Return the [X, Y] coordinate for the center point of the cell that contains the specified text.  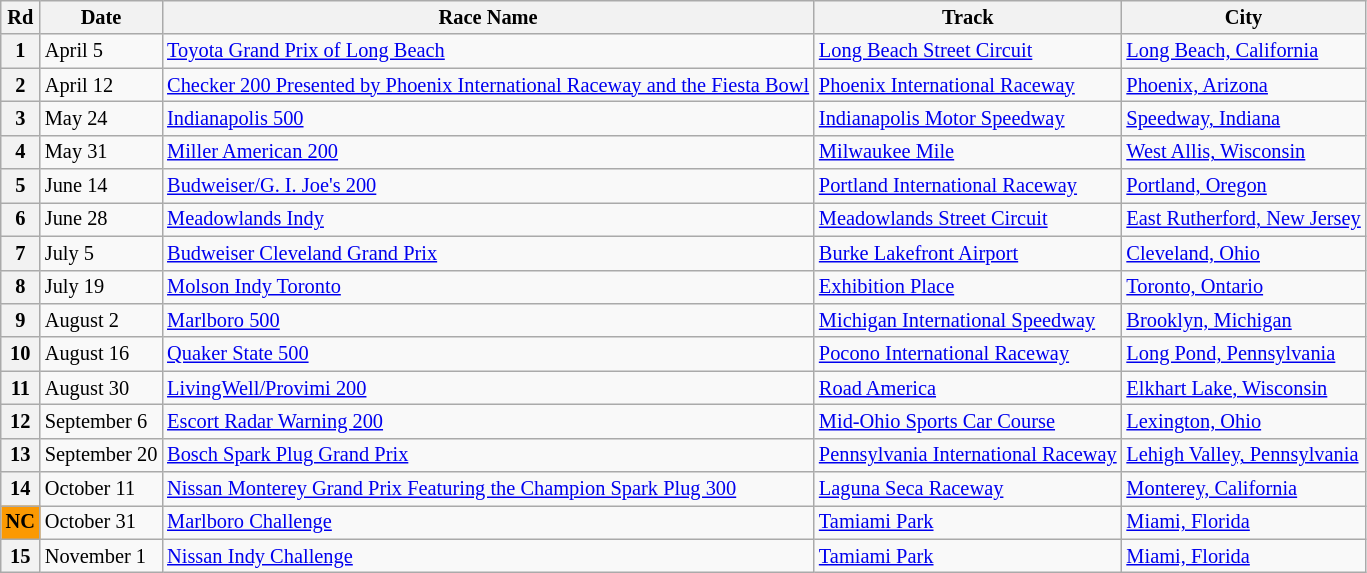
May 24 [101, 118]
4 [20, 152]
Phoenix International Raceway [968, 85]
April 12 [101, 85]
Speedway, Indiana [1244, 118]
5 [20, 186]
East Rutherford, New Jersey [1244, 219]
Brooklyn, Michigan [1244, 320]
Race Name [488, 17]
15 [20, 556]
November 1 [101, 556]
6 [20, 219]
Marlboro Challenge [488, 522]
Quaker State 500 [488, 354]
10 [20, 354]
Toronto, Ontario [1244, 287]
1 [20, 51]
Toyota Grand Prix of Long Beach [488, 51]
12 [20, 421]
7 [20, 253]
Cleveland, Ohio [1244, 253]
August 2 [101, 320]
Budweiser/G. I. Joe's 200 [488, 186]
13 [20, 455]
Molson Indy Toronto [488, 287]
Marlboro 500 [488, 320]
September 20 [101, 455]
Date [101, 17]
Meadowlands Indy [488, 219]
Nissan Indy Challenge [488, 556]
Laguna Seca Raceway [968, 489]
August 30 [101, 388]
Pennsylvania International Raceway [968, 455]
Track [968, 17]
October 31 [101, 522]
West Allis, Wisconsin [1244, 152]
9 [20, 320]
Pocono International Raceway [968, 354]
April 5 [101, 51]
June 14 [101, 186]
July 19 [101, 287]
3 [20, 118]
Burke Lakefront Airport [968, 253]
October 11 [101, 489]
Monterey, California [1244, 489]
Indianapolis Motor Speedway [968, 118]
Phoenix, Arizona [1244, 85]
Portland International Raceway [968, 186]
2 [20, 85]
Lexington, Ohio [1244, 421]
June 28 [101, 219]
Lehigh Valley, Pennsylvania [1244, 455]
Road America [968, 388]
Portland, Oregon [1244, 186]
Nissan Monterey Grand Prix Featuring the Champion Spark Plug 300 [488, 489]
July 5 [101, 253]
Rd [20, 17]
8 [20, 287]
NC [20, 522]
Meadowlands Street Circuit [968, 219]
May 31 [101, 152]
Bosch Spark Plug Grand Prix [488, 455]
Elkhart Lake, Wisconsin [1244, 388]
11 [20, 388]
August 16 [101, 354]
Indianapolis 500 [488, 118]
September 6 [101, 421]
Budweiser Cleveland Grand Prix [488, 253]
City [1244, 17]
Exhibition Place [968, 287]
Long Pond, Pennsylvania [1244, 354]
Long Beach, California [1244, 51]
Checker 200 Presented by Phoenix International Raceway and the Fiesta Bowl [488, 85]
Long Beach Street Circuit [968, 51]
LivingWell/Provimi 200 [488, 388]
Milwaukee Mile [968, 152]
Miller American 200 [488, 152]
Mid-Ohio Sports Car Course [968, 421]
Escort Radar Warning 200 [488, 421]
Michigan International Speedway [968, 320]
14 [20, 489]
